Return the (x, y) coordinate for the center point of the cell that contains the specified text.  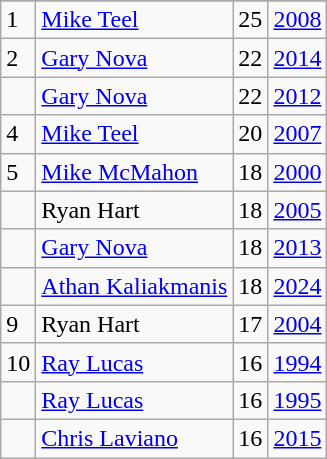
2015 (298, 438)
2005 (298, 210)
10 (18, 362)
1 (18, 20)
25 (250, 20)
9 (18, 324)
2014 (298, 58)
4 (18, 134)
2000 (298, 172)
17 (250, 324)
2013 (298, 248)
Athan Kaliakmanis (134, 286)
Chris Laviano (134, 438)
2024 (298, 286)
5 (18, 172)
20 (250, 134)
2007 (298, 134)
Mike McMahon (134, 172)
2 (18, 58)
1995 (298, 400)
2008 (298, 20)
2012 (298, 96)
2004 (298, 324)
1994 (298, 362)
